Detect which cell encompasses the target text, then output its [x, y] center coordinate. 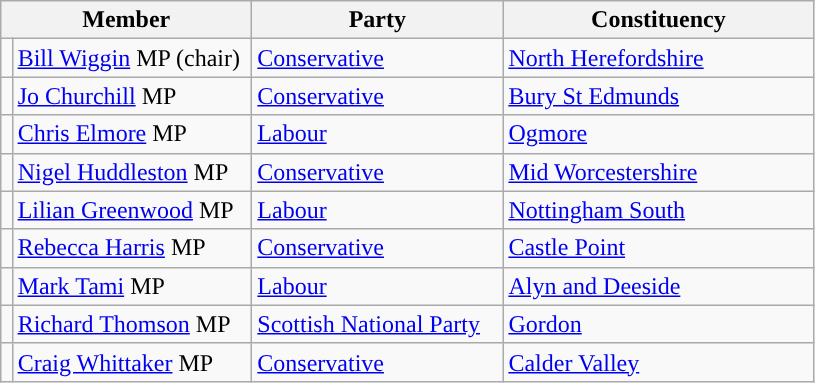
Gordon [658, 324]
Castle Point [658, 248]
Party [378, 20]
Richard Thomson MP [132, 324]
Jo Churchill MP [132, 96]
Rebecca Harris MP [132, 248]
Constituency [658, 20]
Alyn and Deeside [658, 286]
Scottish National Party [378, 324]
Nigel Huddleston MP [132, 172]
Bury St Edmunds [658, 96]
Lilian Greenwood MP [132, 210]
Mid Worcestershire [658, 172]
Mark Tami MP [132, 286]
Chris Elmore MP [132, 134]
Member [126, 20]
North Herefordshire [658, 58]
Craig Whittaker MP [132, 362]
Bill Wiggin MP (chair) [132, 58]
Ogmore [658, 134]
Calder Valley [658, 362]
Nottingham South [658, 210]
